Extract the (x, y) coordinate from the center of the cell holding the provided text.  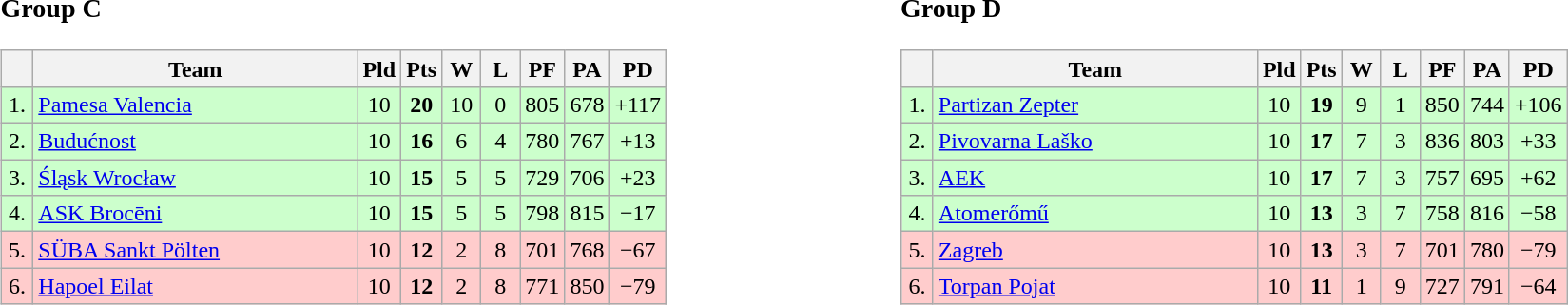
AEK (1095, 178)
Pivovarna Laško (1095, 142)
816 (1487, 214)
11 (1322, 286)
20 (422, 105)
+106 (1539, 105)
Śląsk Wrocław (196, 178)
Zagreb (1095, 250)
758 (1442, 214)
4 (500, 142)
+62 (1539, 178)
6 (462, 142)
−67 (638, 250)
815 (588, 214)
757 (1442, 178)
16 (422, 142)
805 (542, 105)
19 (1322, 105)
744 (1487, 105)
Atomerőmű (1095, 214)
771 (542, 286)
−58 (1539, 214)
ASK Brocēni (196, 214)
−64 (1539, 286)
Pamesa Valencia (196, 105)
727 (1442, 286)
678 (588, 105)
706 (588, 178)
Torpan Pojat (1095, 286)
+117 (638, 105)
729 (542, 178)
803 (1487, 142)
798 (542, 214)
SÜBA Sankt Pölten (196, 250)
−17 (638, 214)
+13 (638, 142)
+33 (1539, 142)
836 (1442, 142)
767 (588, 142)
695 (1487, 178)
0 (500, 105)
768 (588, 250)
Hapoel Eilat (196, 286)
Partizan Zepter (1095, 105)
+23 (638, 178)
Budućnost (196, 142)
791 (1487, 286)
